Find where the given text appears and provide that cell's center as [X, Y] coordinate. 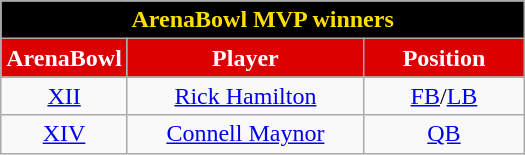
Position [444, 58]
ArenaBowl MVP winners [263, 20]
XIV [64, 134]
Player [245, 58]
Rick Hamilton [245, 96]
FB/LB [444, 96]
Connell Maynor [245, 134]
ArenaBowl [64, 58]
XII [64, 96]
QB [444, 134]
